Pinpoint the cell where the given text exists, returning its [X, Y] midpoint coordinate. 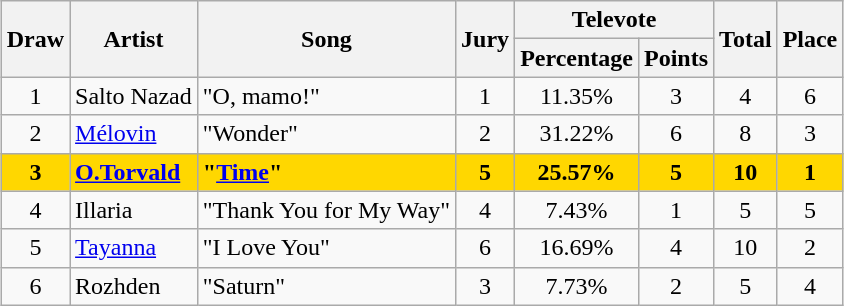
Artist [134, 39]
Points [676, 58]
25.57% [577, 172]
31.22% [577, 134]
"Saturn" [326, 286]
Total [746, 39]
"I Love You" [326, 248]
Televote [614, 20]
11.35% [577, 96]
8 [746, 134]
7.43% [577, 210]
"Wonder" [326, 134]
Draw [35, 39]
Place [810, 39]
"Time" [326, 172]
Tayanna [134, 248]
Song [326, 39]
7.73% [577, 286]
Percentage [577, 58]
O.Torvald [134, 172]
Jury [486, 39]
Rozhden [134, 286]
Mélovin [134, 134]
Illaria [134, 210]
"O, mamo!" [326, 96]
16.69% [577, 248]
"Thank You for My Way" [326, 210]
Salto Nazad [134, 96]
